Capture the cell that displays the provided text and extract its [x, y] central coordinate. 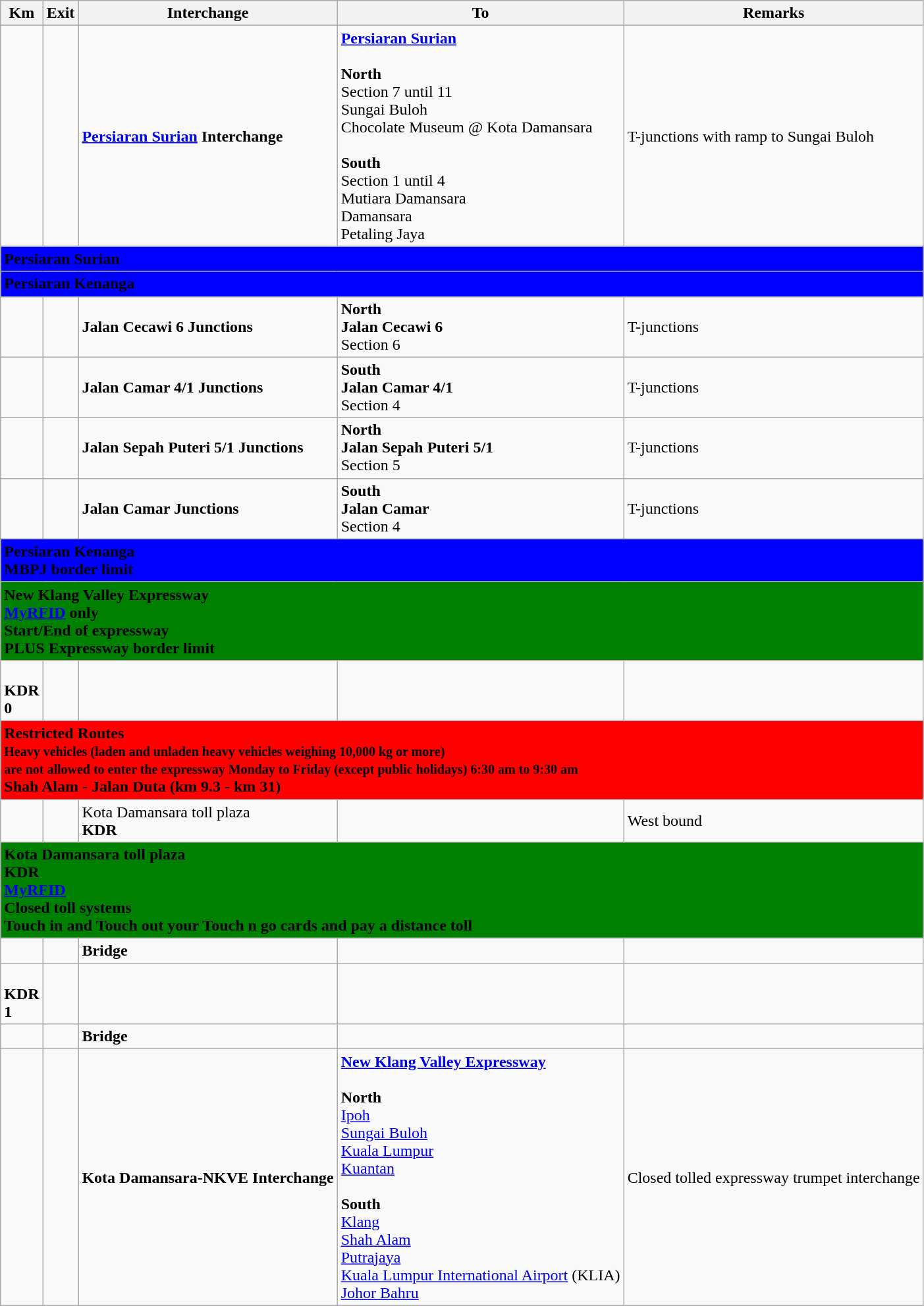
KDR0 [22, 690]
Kota Damansara toll plazaKDR [208, 821]
Jalan Camar 4/1 Junctions [208, 387]
Persiaran Surian [462, 259]
Remarks [773, 13]
Closed tolled expressway trumpet interchange [773, 1178]
Jalan Camar Junctions [208, 508]
Persiaran KenangaMBPJ border limit [462, 560]
New Klang Valley Expressway MyRFID only Start/End of expresswayPLUS Expressway border limit [462, 620]
KDR1 [22, 994]
Kota Damansara-NKVE Interchange [208, 1178]
Km [22, 13]
Persiaran Kenanga [462, 284]
Persiaran SurianNorthSection 7 until 11Sungai BulohChocolate Museum @ Kota DamansaraSouthSection 1 until 4Mutiara DamansaraDamansaraPetaling Jaya [481, 136]
Jalan Sepah Puteri 5/1 Junctions [208, 448]
SouthJalan Camar 4/1Section 4 [481, 387]
NorthJalan Cecawi 6Section 6 [481, 327]
Exit [61, 13]
SouthJalan CamarSection 4 [481, 508]
Kota Damansara toll plazaKDR MyRFID Closed toll systemsTouch in and Touch out your Touch n go cards and pay a distance toll [462, 890]
West bound [773, 821]
Persiaran Surian Interchange [208, 136]
T-junctions with ramp to Sungai Buloh [773, 136]
Jalan Cecawi 6 Junctions [208, 327]
NorthJalan Sepah Puteri 5/1Section 5 [481, 448]
To [481, 13]
Interchange [208, 13]
